Output the (x, y) coordinate of the center of the cell containing the given text.  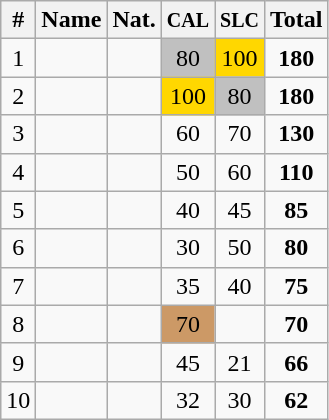
10 (18, 400)
# (18, 20)
2 (18, 96)
62 (296, 400)
85 (296, 210)
SLC (240, 20)
32 (188, 400)
3 (18, 134)
Name (72, 20)
8 (18, 324)
75 (296, 286)
5 (18, 210)
Total (296, 20)
7 (18, 286)
4 (18, 172)
130 (296, 134)
35 (188, 286)
9 (18, 362)
66 (296, 362)
CAL (188, 20)
1 (18, 58)
Nat. (134, 20)
6 (18, 248)
21 (240, 362)
110 (296, 172)
